Search for the cell housing the specified text and yield its (x, y) center coordinate. 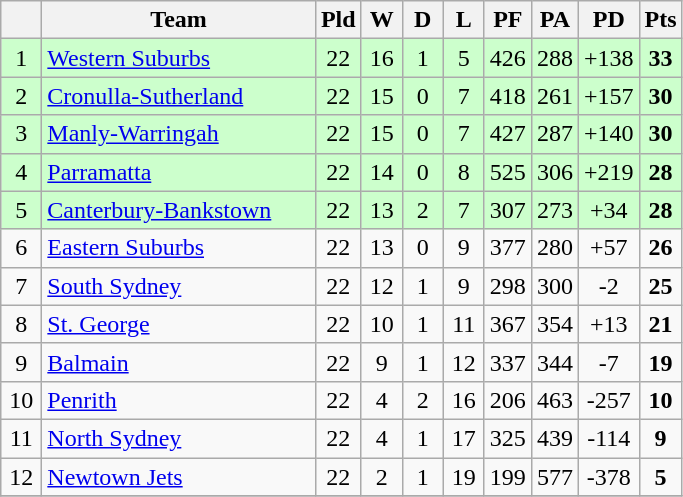
North Sydney (179, 438)
+157 (608, 96)
21 (660, 324)
+219 (608, 172)
17 (464, 438)
337 (508, 362)
PA (554, 20)
14 (382, 172)
3 (22, 134)
33 (660, 58)
439 (554, 438)
273 (554, 210)
Eastern Suburbs (179, 248)
307 (508, 210)
-2 (608, 286)
-114 (608, 438)
261 (554, 96)
+57 (608, 248)
D (422, 20)
206 (508, 400)
300 (554, 286)
Pts (660, 20)
344 (554, 362)
Cronulla-Sutherland (179, 96)
+13 (608, 324)
25 (660, 286)
Manly-Warringah (179, 134)
525 (508, 172)
PD (608, 20)
PF (508, 20)
-7 (608, 362)
298 (508, 286)
287 (554, 134)
-378 (608, 477)
6 (22, 248)
Western Suburbs (179, 58)
354 (554, 324)
427 (508, 134)
Balmain (179, 362)
+138 (608, 58)
306 (554, 172)
Canterbury-Bankstown (179, 210)
Pld (338, 20)
426 (508, 58)
280 (554, 248)
South Sydney (179, 286)
288 (554, 58)
199 (508, 477)
Newtown Jets (179, 477)
+34 (608, 210)
+140 (608, 134)
367 (508, 324)
St. George (179, 324)
L (464, 20)
463 (554, 400)
W (382, 20)
418 (508, 96)
377 (508, 248)
325 (508, 438)
-257 (608, 400)
Parramatta (179, 172)
Penrith (179, 400)
26 (660, 248)
577 (554, 477)
Team (179, 20)
